Search for the cell housing the specified text and yield its [x, y] center coordinate. 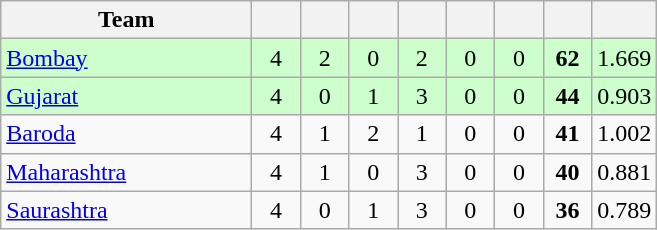
0.903 [624, 96]
Saurashtra [126, 210]
Baroda [126, 134]
40 [568, 172]
62 [568, 58]
41 [568, 134]
44 [568, 96]
0.789 [624, 210]
1.002 [624, 134]
1.669 [624, 58]
Bombay [126, 58]
0.881 [624, 172]
Maharashtra [126, 172]
Team [126, 20]
Gujarat [126, 96]
36 [568, 210]
